Capture the cell that displays the provided text and extract its (x, y) central coordinate. 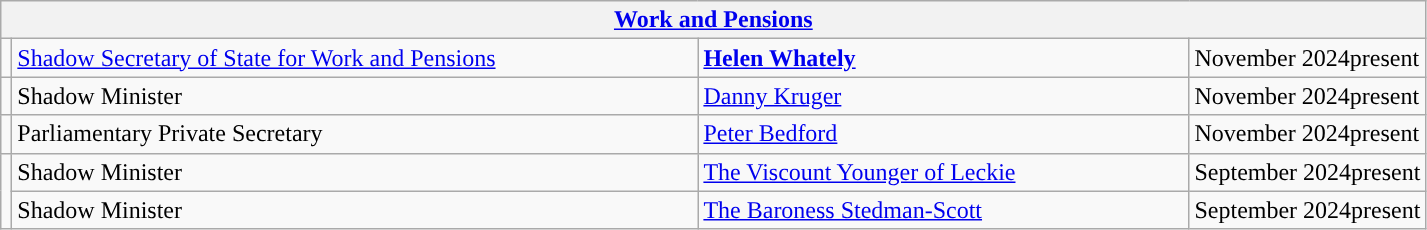
Work and Pensions (714, 20)
Parliamentary Private Secretary (355, 134)
Shadow Secretary of State for Work and Pensions (355, 58)
The Baroness Stedman-Scott (944, 210)
The Viscount Younger of Leckie (944, 172)
Danny Kruger (944, 96)
Peter Bedford (944, 134)
Helen Whately (944, 58)
